Capture the cell that displays the provided text and extract its (x, y) central coordinate. 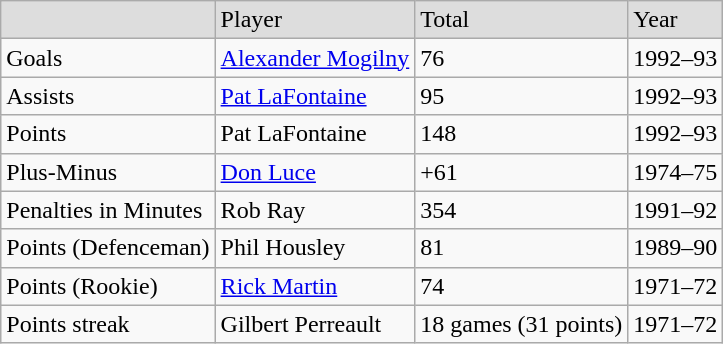
Goals (108, 58)
1991–92 (676, 210)
+61 (522, 172)
81 (522, 248)
1974–75 (676, 172)
Year (676, 20)
354 (522, 210)
18 games (31 points) (522, 324)
Penalties in Minutes (108, 210)
Don Luce (315, 172)
Rick Martin (315, 286)
Plus-Minus (108, 172)
76 (522, 58)
Assists (108, 96)
Gilbert Perreault (315, 324)
Alexander Mogilny (315, 58)
1989–90 (676, 248)
Total (522, 20)
95 (522, 96)
148 (522, 134)
Points streak (108, 324)
74 (522, 286)
Points (Rookie) (108, 286)
Points (Defenceman) (108, 248)
Points (108, 134)
Rob Ray (315, 210)
Phil Housley (315, 248)
Player (315, 20)
